Return [X, Y] of the center of cell containing provided text 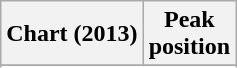
Chart (2013) [72, 34]
Peakposition [189, 34]
